Locate the cell with the specified text and output its [x, y] center coordinate. 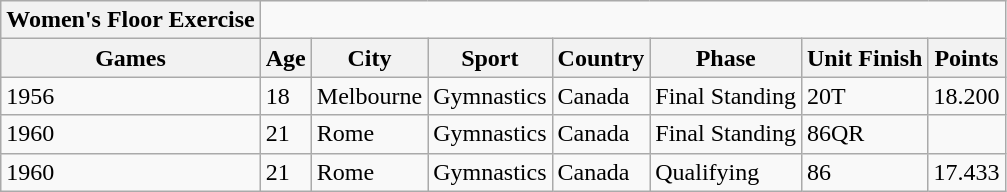
20T [864, 96]
Points [966, 58]
Qualifying [726, 172]
Age [286, 58]
Melbourne [369, 96]
86 [864, 172]
86QR [864, 134]
Unit Finish [864, 58]
City [369, 58]
Sport [490, 58]
18.200 [966, 96]
Country [601, 58]
Women's Floor Exercise [130, 20]
18 [286, 96]
1956 [130, 96]
Phase [726, 58]
Games [130, 58]
17.433 [966, 172]
